Scan for the cell matching the given text and deliver its [X, Y] coordinate at center. 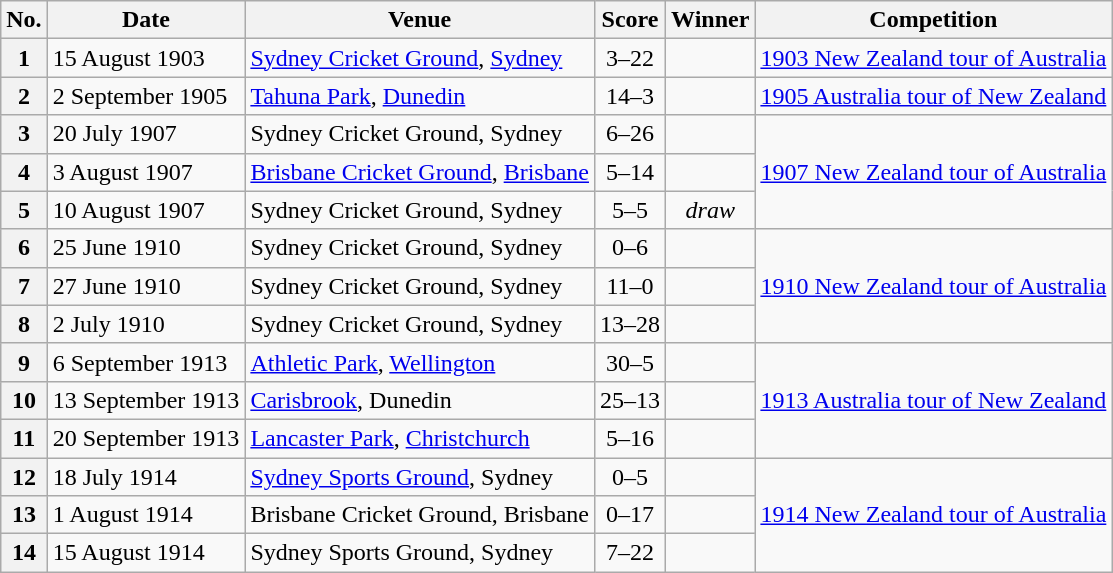
Score [630, 20]
Date [146, 20]
4 [24, 172]
2 [24, 96]
9 [24, 362]
1905 Australia tour of New Zealand [934, 96]
2 September 1905 [146, 96]
30–5 [630, 362]
6–26 [630, 134]
1913 Australia tour of New Zealand [934, 400]
3 [24, 134]
7 [24, 286]
27 June 1910 [146, 286]
Lancaster Park, Christchurch [420, 438]
3–22 [630, 58]
3 August 1907 [146, 172]
13–28 [630, 324]
10 [24, 400]
2 July 1910 [146, 324]
11–0 [630, 286]
1 August 1914 [146, 515]
13 [24, 515]
5–5 [630, 210]
7–22 [630, 553]
1907 New Zealand tour of Australia [934, 172]
No. [24, 20]
6 September 1913 [146, 362]
Venue [420, 20]
20 July 1907 [146, 134]
6 [24, 248]
14–3 [630, 96]
15 August 1914 [146, 553]
Winner [710, 20]
5–14 [630, 172]
Athletic Park, Wellington [420, 362]
15 August 1903 [146, 58]
8 [24, 324]
12 [24, 477]
1903 New Zealand tour of Australia [934, 58]
10 August 1907 [146, 210]
1 [24, 58]
11 [24, 438]
20 September 1913 [146, 438]
14 [24, 553]
0–5 [630, 477]
Competition [934, 20]
Carisbrook, Dunedin [420, 400]
1914 New Zealand tour of Australia [934, 515]
5–16 [630, 438]
1910 New Zealand tour of Australia [934, 286]
0–6 [630, 248]
0–17 [630, 515]
18 July 1914 [146, 477]
draw [710, 210]
Tahuna Park, Dunedin [420, 96]
25 June 1910 [146, 248]
5 [24, 210]
25–13 [630, 400]
13 September 1913 [146, 400]
